Find where the given text appears and provide that cell's center as [x, y] coordinate. 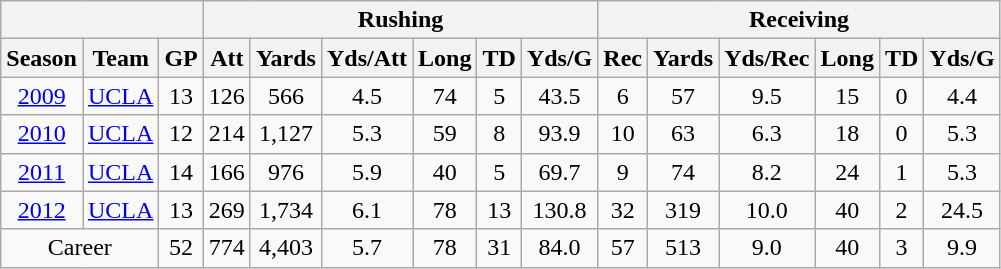
6.3 [767, 134]
8.2 [767, 172]
84.0 [559, 248]
166 [226, 172]
9.0 [767, 248]
Att [226, 58]
31 [499, 248]
976 [286, 172]
18 [847, 134]
10.0 [767, 210]
43.5 [559, 96]
Season [42, 58]
10 [623, 134]
2009 [42, 96]
774 [226, 248]
14 [181, 172]
24.5 [962, 210]
2012 [42, 210]
15 [847, 96]
2010 [42, 134]
12 [181, 134]
52 [181, 248]
9 [623, 172]
126 [226, 96]
32 [623, 210]
63 [684, 134]
Rec [623, 58]
GP [181, 58]
1,127 [286, 134]
Yds/Att [366, 58]
214 [226, 134]
566 [286, 96]
6 [623, 96]
4,403 [286, 248]
6.1 [366, 210]
5.7 [366, 248]
59 [445, 134]
Rushing [400, 20]
Career [80, 248]
24 [847, 172]
9.5 [767, 96]
69.7 [559, 172]
Team [120, 58]
2 [901, 210]
2011 [42, 172]
1 [901, 172]
130.8 [559, 210]
Yds/Rec [767, 58]
319 [684, 210]
513 [684, 248]
Receiving [799, 20]
93.9 [559, 134]
9.9 [962, 248]
1,734 [286, 210]
3 [901, 248]
4.4 [962, 96]
5.9 [366, 172]
269 [226, 210]
8 [499, 134]
4.5 [366, 96]
